Pinpoint the cell where the given text exists, returning its [X, Y] midpoint coordinate. 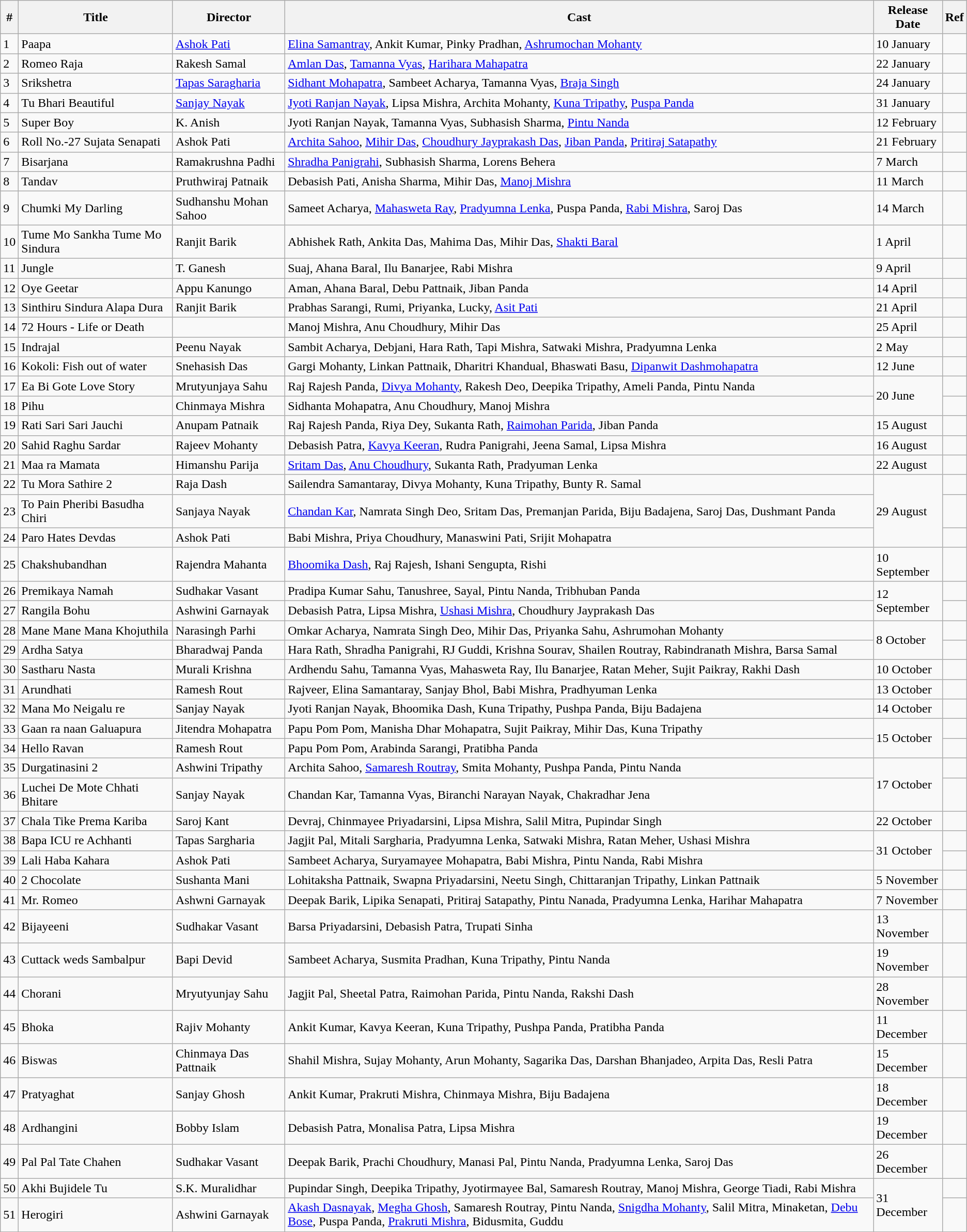
Ref [955, 18]
Lohitaksha Pattnaik, Swapna Priyadarsini, Neetu Singh, Chittaranjan Tripathy, Linkan Pattnaik [580, 880]
Ardhangini [96, 1128]
Deepak Barik, Prachi Choudhury, Manasi Pal, Pintu Nanda, Pradyumna Lenka, Saroj Das [580, 1162]
2 May [908, 347]
20 [9, 445]
Sahid Raghu Sardar [96, 445]
6 [9, 142]
Rajeev Mohanty [228, 445]
31 October [908, 850]
22 [9, 484]
22 October [908, 821]
51 [9, 1214]
Sinthiru Sindura Alapa Dura [96, 308]
Pruthwiraj Patnaik [228, 181]
Tu Mora Sathire 2 [96, 484]
Rangila Bohu [96, 610]
Prabhas Sarangi, Rumi, Priyanka, Lucky, Asit Pati [580, 308]
Rajveer, Elina Samantaray, Sanjay Bhol, Babi Mishra, Pradhyuman Lenka [580, 689]
Murali Krishna [228, 670]
25 [9, 564]
Mryutyunjay Sahu [228, 993]
42 [9, 926]
41 [9, 899]
Debasish Patra, Monalisa Patra, Lipsa Mishra [580, 1128]
Chinmaya Mishra [228, 406]
Hello Ravan [96, 748]
9 April [908, 268]
Himanshu Parija [228, 465]
20 June [908, 396]
T. Ganesh [228, 268]
15 [9, 347]
14 March [908, 208]
Jungle [96, 268]
44 [9, 993]
38 [9, 841]
Bobby Islam [228, 1128]
7 November [908, 899]
Title [96, 18]
Debasish Patra, Kavya Keeran, Rudra Panigrahi, Jeena Samal, Lipsa Mishra [580, 445]
Paapa [96, 44]
49 [9, 1162]
Sambeet Acharya, Susmita Pradhan, Kuna Tripathy, Pintu Nanda [580, 959]
Bisarjana [96, 162]
17 October [908, 785]
Appu Kanungo [228, 288]
10 January [908, 44]
47 [9, 1095]
26 December [908, 1162]
Devraj, Chinmayee Priyadarsini, Lipsa Mishra, Salil Mitra, Pupindar Singh [580, 821]
12 June [908, 367]
Saroj Kant [228, 821]
Suaj, Ahana Baral, Ilu Banarjee, Rabi Mishra [580, 268]
21 April [908, 308]
Pihu [96, 406]
Jyoti Ranjan Nayak, Bhoomika Dash, Kuna Tripathy, Pushpa Panda, Biju Badajena [580, 709]
Cast [580, 18]
23 [9, 511]
Indrajal [96, 347]
Elina Samantray, Ankit Kumar, Pinky Pradhan, Ashrumochan Mohanty [580, 44]
5 November [908, 880]
43 [9, 959]
Paro Hates Devdas [96, 538]
30 [9, 670]
S.K. Muralidhar [228, 1188]
Sudhanshu Mohan Sahoo [228, 208]
10 [9, 242]
Mana Mo Neigalu re [96, 709]
46 [9, 1061]
Snehasish Das [228, 367]
18 December [908, 1095]
Tandav [96, 181]
15 October [908, 738]
Chakshubandhan [96, 564]
Archita Sahoo, Mihir Das, Choudhury Jayprakash Das, Jiban Panda, Pritiraj Satapathy [580, 142]
11 December [908, 1028]
Raj Rajesh Panda, Riya Dey, Sukanta Rath, Raimohan Parida, Jiban Panda [580, 425]
Rati Sari Sari Jauchi [96, 425]
Jitendra Mohapatra [228, 729]
Gargi Mohanty, Linkan Pattnaik, Dharitri Khandual, Bhaswati Basu, Dipanwit Dashmohapatra [580, 367]
24 January [908, 83]
Ardhendu Sahu, Tamanna Vyas, Mahasweta Ray, Ilu Banarjee, Ratan Meher, Sujit Paikray, Rakhi Dash [580, 670]
11 March [908, 181]
Lali Haba Kahara [96, 860]
Oye Geetar [96, 288]
Ashwni Garnayak [228, 899]
19 [9, 425]
Chinmaya Das Pattnaik [228, 1061]
Omkar Acharya, Namrata Singh Deo, Mihir Das, Priyanka Sahu, Ashrumohan Mohanty [580, 630]
7 March [908, 162]
48 [9, 1128]
Debasish Patra, Lipsa Mishra, Ushasi Mishra, Choudhury Jayprakash Das [580, 610]
Biswas [96, 1061]
34 [9, 748]
Pratyaghat [96, 1095]
Gaan ra naan Galuapura [96, 729]
Chandan Kar, Tamanna Vyas, Biranchi Narayan Nayak, Chakradhar Jena [580, 794]
Durgatinasini 2 [96, 768]
Arundhati [96, 689]
Manoj Mishra, Anu Choudhury, Mihir Das [580, 327]
16 August [908, 445]
50 [9, 1188]
Pupindar Singh, Deepika Tripathy, Jyotirmayee Bal, Samaresh Routray, Manoj Mishra, George Tiadi, Rabi Mishra [580, 1188]
Narasingh Parhi [228, 630]
21 February [908, 142]
Ankit Kumar, Kavya Keeran, Kuna Tripathy, Pushpa Panda, Pratibha Panda [580, 1028]
Pal Pal Tate Chahen [96, 1162]
15 December [908, 1061]
Barsa Priyadarsini, Debasish Patra, Trupati Sinha [580, 926]
Jagjit Pal, Sheetal Patra, Raimohan Parida, Pintu Nanda, Rakshi Dash [580, 993]
Sidhanta Mohapatra, Anu Choudhury, Manoj Mishra [580, 406]
12 [9, 288]
Super Boy [96, 122]
Akhi Bujidele Tu [96, 1188]
Jagjit Pal, Mitali Sargharia, Pradyumna Lenka, Satwaki Mishra, Ratan Meher, Ushasi Mishra [580, 841]
17 [9, 386]
Mrutyunjaya Sahu [228, 386]
Rajendra Mahanta [228, 564]
Shradha Panigrahi, Subhasish Sharma, Lorens Behera [580, 162]
72 Hours - Life or Death [96, 327]
32 [9, 709]
Jyoti Ranjan Nayak, Lipsa Mishra, Archita Mohanty, Kuna Tripathy, Puspa Panda [580, 103]
19 December [908, 1128]
Tume Mo Sankha Tume Mo Sindura [96, 242]
Chandan Kar, Namrata Singh Deo, Sritam Das, Premanjan Parida, Biju Badajena, Saroj Das, Dushmant Panda [580, 511]
Romeo Raja [96, 64]
19 November [908, 959]
15 August [908, 425]
40 [9, 880]
33 [9, 729]
4 [9, 103]
Bharadwaj Panda [228, 650]
Sailendra Samantaray, Divya Mohanty, Kuna Tripathy, Bunty R. Samal [580, 484]
24 [9, 538]
31 January [908, 103]
Sritam Das, Anu Choudhury, Sukanta Rath, Pradyuman Lenka [580, 465]
Mane Mane Mana Khojuthila [96, 630]
Sambeet Acharya, Suryamayee Mohapatra, Babi Mishra, Pintu Nanda, Rabi Mishra [580, 860]
K. Anish [228, 122]
Amlan Das, Tamanna Vyas, Harihara Mahapatra [580, 64]
Ashwini Tripathy [228, 768]
Premikaya Namah [96, 591]
Bapi Devid [228, 959]
10 October [908, 670]
Sushanta Mani [228, 880]
26 [9, 591]
Hara Rath, Shradha Panigrahi, RJ Guddi, Krishna Sourav, Shailen Routray, Rabindranath Mishra, Barsa Samal [580, 650]
25 April [908, 327]
Anupam Patnaik [228, 425]
39 [9, 860]
Peenu Nayak [228, 347]
9 [9, 208]
Sanjaya Nayak [228, 511]
Roll No.-27 Sujata Senapati [96, 142]
Ardha Satya [96, 650]
Chorani [96, 993]
Bapa ICU re Achhanti [96, 841]
Tapas Sargharia [228, 841]
Deepak Barik, Lipika Senapati, Pritiraj Satapathy, Pintu Nanada, Pradyumna Lenka, Harihar Mahapatra [580, 899]
Tapas Saragharia [228, 83]
13 October [908, 689]
31 December [908, 1205]
Papu Pom Pom, Manisha Dhar Mohapatra, Sujit Paikray, Mihir Das, Kuna Tripathy [580, 729]
13 November [908, 926]
Ea Bi Gote Love Story [96, 386]
Archita Sahoo, Samaresh Routray, Smita Mohanty, Pushpa Panda, Pintu Nanda [580, 768]
Sameet Acharya, Mahasweta Ray, Pradyumna Lenka, Puspa Panda, Rabi Mishra, Saroj Das [580, 208]
Shahil Mishra, Sujay Mohanty, Arun Mohanty, Sagarika Das, Darshan Bhanjadeo, Arpita Das, Resli Patra [580, 1061]
Sastharu Nasta [96, 670]
Luchei De Mote Chhati Bhitare [96, 794]
Debasish Pati, Anisha Sharma, Mihir Das, Manoj Mishra [580, 181]
14 October [908, 709]
Kokoli: Fish out of water [96, 367]
Jyoti Ranjan Nayak, Tamanna Vyas, Subhasish Sharma, Pintu Nanda [580, 122]
Ramakrushna Padhi [228, 162]
Papu Pom Pom, Arabinda Sarangi, Pratibha Panda [580, 748]
Rajiv Mohanty [228, 1028]
28 [9, 630]
3 [9, 83]
27 [9, 610]
2 [9, 64]
12 February [908, 122]
35 [9, 768]
Sanjay Ghosh [228, 1095]
22 January [908, 64]
10 September [908, 564]
12 September [908, 601]
16 [9, 367]
21 [9, 465]
11 [9, 268]
Babi Mishra, Priya Choudhury, Manaswini Pati, Srijit Mohapatra [580, 538]
Pradipa Kumar Sahu, Tanushree, Sayal, Pintu Nanda, Tribhuban Panda [580, 591]
8 [9, 181]
Herogiri [96, 1214]
Raj Rajesh Panda, Divya Mohanty, Rakesh Deo, Deepika Tripathy, Ameli Panda, Pintu Nanda [580, 386]
28 November [908, 993]
Bhoka [96, 1028]
29 August [908, 511]
37 [9, 821]
29 [9, 650]
5 [9, 122]
Cuttack weds Sambalpur [96, 959]
Ankit Kumar, Prakruti Mishra, Chinmaya Mishra, Biju Badajena [580, 1095]
45 [9, 1028]
Mr. Romeo [96, 899]
Aman, Ahana Baral, Debu Pattnaik, Jiban Panda [580, 288]
1 [9, 44]
18 [9, 406]
Rakesh Samal [228, 64]
36 [9, 794]
13 [9, 308]
7 [9, 162]
Abhishek Rath, Ankita Das, Mahima Das, Mihir Das, Shakti Baral [580, 242]
Tu Bhari Beautiful [96, 103]
Chumki My Darling [96, 208]
Raja Dash [228, 484]
# [9, 18]
22 August [908, 465]
Sambit Acharya, Debjani, Hara Rath, Tapi Mishra, Satwaki Mishra, Pradyumna Lenka [580, 347]
2 Chocolate [96, 880]
31 [9, 689]
Chala Tike Prema Kariba [96, 821]
Maa ra Mamata [96, 465]
1 April [908, 242]
14 [9, 327]
Srikshetra [96, 83]
To Pain Pheribi Basudha Chiri [96, 511]
Director [228, 18]
Bijayeeni [96, 926]
Release Date [908, 18]
8 October [908, 640]
Bhoomika Dash, Raj Rajesh, Ishani Sengupta, Rishi [580, 564]
Sidhant Mohapatra, Sambeet Acharya, Tamanna Vyas, Braja Singh [580, 83]
14 April [908, 288]
